Return the [x, y] coordinate for the center point of the cell that contains the specified text.  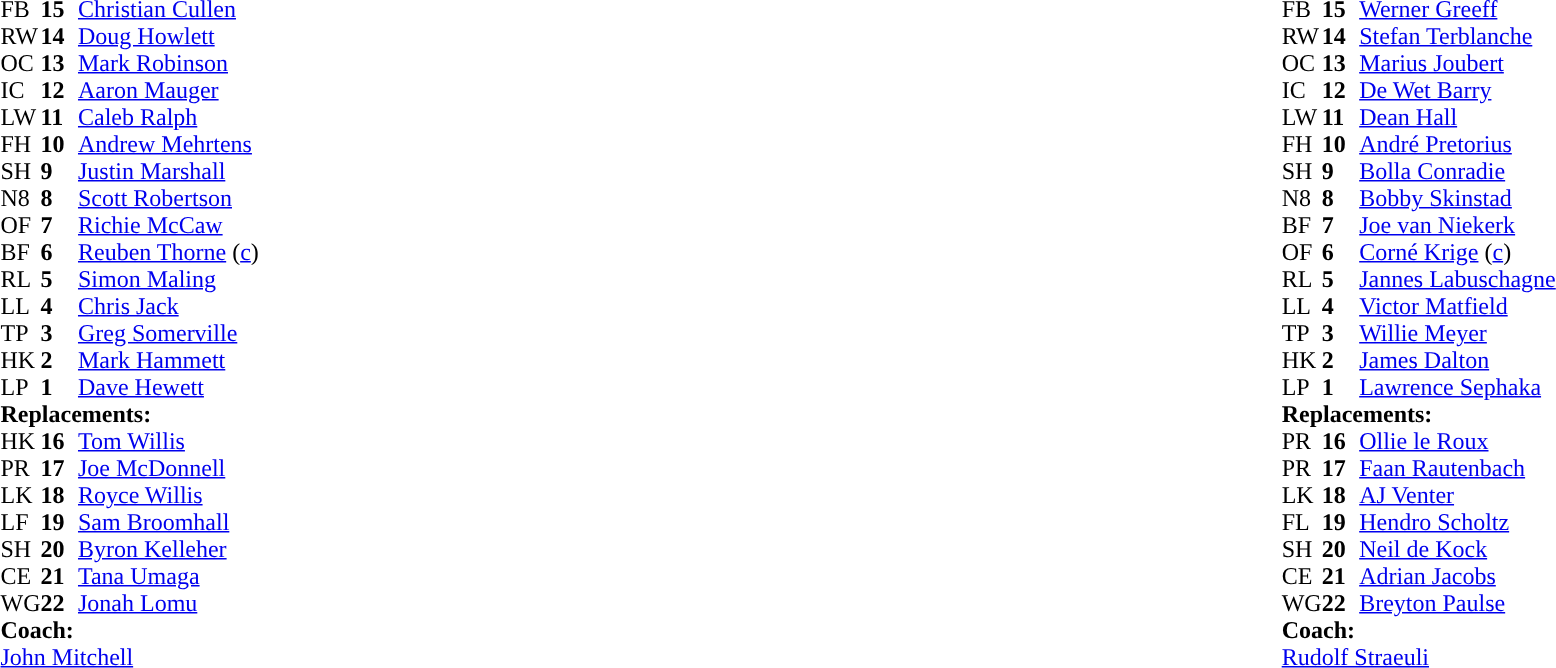
Adrian Jacobs [1458, 576]
Tana Umaga [168, 576]
Marius Joubert [1458, 64]
Scott Robertson [168, 198]
Ollie le Roux [1458, 442]
Willie Meyer [1458, 334]
Mark Hammett [168, 360]
Lawrence Sephaka [1458, 388]
Bolla Conradie [1458, 172]
Faan Rautenbach [1458, 468]
Aaron Mauger [168, 90]
Reuben Thorne (c) [168, 252]
Bobby Skinstad [1458, 198]
Tom Willis [168, 442]
Simon Maling [168, 280]
James Dalton [1458, 360]
Andrew Mehrtens [168, 144]
AJ Venter [1458, 496]
Neil de Kock [1458, 550]
Greg Somerville [168, 334]
Byron Kelleher [168, 550]
Sam Broomhall [168, 522]
Breyton Paulse [1458, 604]
Victor Matfield [1458, 306]
Jonah Lomu [168, 604]
Mark Robinson [168, 64]
Hendro Scholtz [1458, 522]
Royce Willis [168, 496]
LF [20, 522]
Stefan Terblanche [1458, 36]
Dean Hall [1458, 118]
Joe McDonnell [168, 468]
Joe van Niekerk [1458, 226]
De Wet Barry [1458, 90]
Corné Krige (c) [1458, 252]
Doug Howlett [168, 36]
Jannes Labuschagne [1458, 280]
Justin Marshall [168, 172]
Caleb Ralph [168, 118]
Dave Hewett [168, 388]
André Pretorius [1458, 144]
Chris Jack [168, 306]
FL [1302, 522]
Richie McCaw [168, 226]
